Scan for the cell matching the given text and deliver its (x, y) coordinate at center. 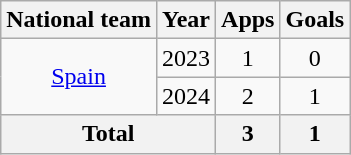
3 (248, 134)
0 (315, 58)
Year (186, 20)
Goals (315, 20)
National team (79, 20)
Apps (248, 20)
2024 (186, 96)
Spain (79, 77)
Total (108, 134)
2023 (186, 58)
2 (248, 96)
